Determine the (X, Y) coordinate at the center of the cell enclosing the given text.  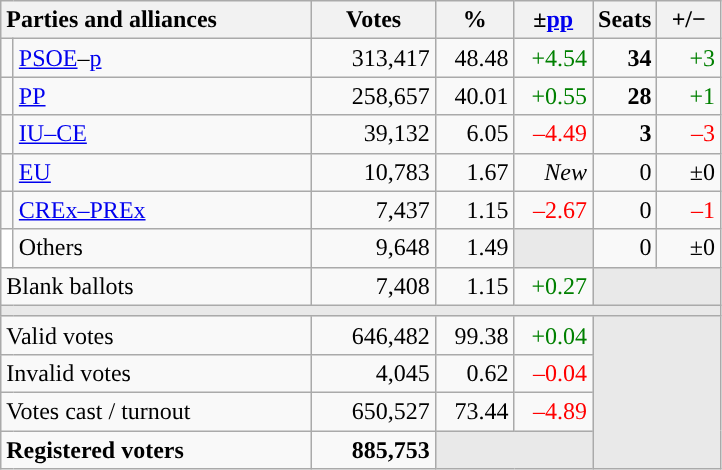
–4.89 (554, 411)
–4.49 (554, 134)
3 (624, 134)
–1 (689, 210)
Votes cast / turnout (156, 411)
1.67 (474, 172)
1.49 (474, 248)
Votes (374, 20)
34 (624, 58)
39,132 (374, 134)
6.05 (474, 134)
% (474, 20)
99.38 (474, 335)
0.62 (474, 373)
Invalid votes (156, 373)
40.01 (474, 96)
+0.04 (554, 335)
258,657 (374, 96)
313,417 (374, 58)
±pp (554, 20)
Registered voters (156, 449)
Blank ballots (156, 286)
7,437 (374, 210)
IU–CE (162, 134)
CREx–PREx (162, 210)
646,482 (374, 335)
885,753 (374, 449)
48.48 (474, 58)
Others (162, 248)
10,783 (374, 172)
–3 (689, 134)
+0.55 (554, 96)
New (554, 172)
Valid votes (156, 335)
+/− (689, 20)
+3 (689, 58)
EU (162, 172)
–0.04 (554, 373)
PSOE–p (162, 58)
PP (162, 96)
28 (624, 96)
650,527 (374, 411)
+0.27 (554, 286)
73.44 (474, 411)
Parties and alliances (156, 20)
4,045 (374, 373)
7,408 (374, 286)
9,648 (374, 248)
+4.54 (554, 58)
Seats (624, 20)
+1 (689, 96)
–2.67 (554, 210)
